Extract the (X, Y) coordinate from the center of the cell holding the provided text.  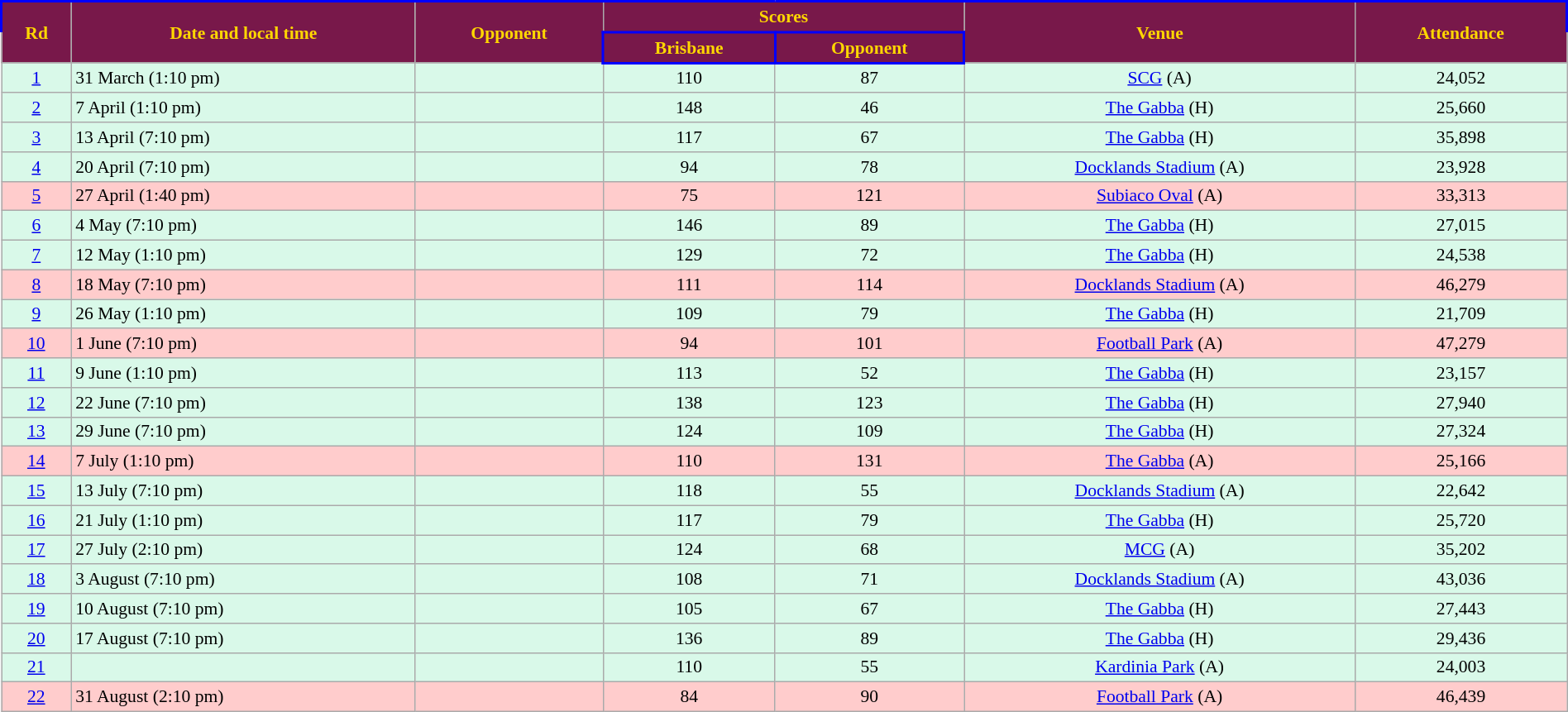
16 (36, 520)
Scores (783, 17)
22 (36, 697)
1 June (7:10 pm) (243, 344)
52 (870, 373)
SCG (A) (1159, 78)
25,720 (1461, 520)
7 July (1:10 pm) (243, 461)
27 July (2:10 pm) (243, 550)
22 June (7:10 pm) (243, 403)
21 July (1:10 pm) (243, 520)
25,660 (1461, 108)
Brisbane (689, 48)
114 (870, 284)
43,036 (1461, 580)
20 (36, 638)
17 (36, 550)
15 (36, 491)
23,157 (1461, 373)
10 August (7:10 pm) (243, 609)
27,324 (1461, 432)
12 (36, 403)
21 (36, 667)
Rd (36, 32)
131 (870, 461)
111 (689, 284)
101 (870, 344)
13 July (7:10 pm) (243, 491)
MCG (A) (1159, 550)
35,202 (1461, 550)
33,313 (1461, 196)
6 (36, 226)
8 (36, 284)
136 (689, 638)
12 May (1:10 pm) (243, 256)
35,898 (1461, 137)
21,709 (1461, 314)
Subiaco Oval (A) (1159, 196)
7 April (1:10 pm) (243, 108)
13 (36, 432)
87 (870, 78)
24,052 (1461, 78)
Kardinia Park (A) (1159, 667)
113 (689, 373)
Date and local time (243, 32)
138 (689, 403)
9 (36, 314)
46,439 (1461, 697)
17 August (7:10 pm) (243, 638)
9 June (1:10 pm) (243, 373)
148 (689, 108)
47,279 (1461, 344)
129 (689, 256)
5 (36, 196)
10 (36, 344)
Venue (1159, 32)
The Gabba (A) (1159, 461)
46 (870, 108)
78 (870, 167)
14 (36, 461)
18 (36, 580)
46,279 (1461, 284)
31 March (1:10 pm) (243, 78)
Attendance (1461, 32)
24,003 (1461, 667)
29,436 (1461, 638)
75 (689, 196)
18 May (7:10 pm) (243, 284)
7 (36, 256)
84 (689, 697)
1 (36, 78)
11 (36, 373)
3 August (7:10 pm) (243, 580)
71 (870, 580)
27 April (1:40 pm) (243, 196)
27,940 (1461, 403)
3 (36, 137)
2 (36, 108)
13 April (7:10 pm) (243, 137)
26 May (1:10 pm) (243, 314)
19 (36, 609)
4 May (7:10 pm) (243, 226)
22,642 (1461, 491)
29 June (7:10 pm) (243, 432)
25,166 (1461, 461)
90 (870, 697)
105 (689, 609)
108 (689, 580)
31 August (2:10 pm) (243, 697)
27,015 (1461, 226)
24,538 (1461, 256)
23,928 (1461, 167)
68 (870, 550)
72 (870, 256)
20 April (7:10 pm) (243, 167)
118 (689, 491)
123 (870, 403)
27,443 (1461, 609)
4 (36, 167)
146 (689, 226)
121 (870, 196)
